Extract the [x, y] coordinate from the center of the cell holding the provided text.  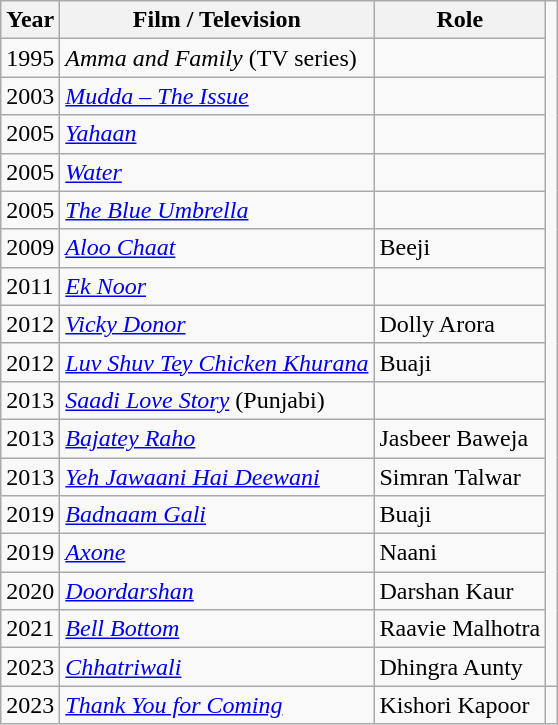
The Blue Umbrella [217, 210]
Film / Television [217, 20]
2021 [30, 629]
2009 [30, 248]
1995 [30, 58]
Aloo Chaat [217, 248]
2011 [30, 286]
Dolly Arora [460, 324]
Role [460, 20]
2003 [30, 96]
Luv Shuv Tey Chicken Khurana [217, 362]
Doordarshan [217, 591]
Beeji [460, 248]
Water [217, 172]
Ek Noor [217, 286]
Thank You for Coming [217, 705]
Year [30, 20]
Simran Talwar [460, 477]
Kishori Kapoor [460, 705]
Dhingra Aunty [460, 667]
Bajatey Raho [217, 438]
Badnaam Gali [217, 515]
Amma and Family (TV series) [217, 58]
Yeh Jawaani Hai Deewani [217, 477]
Mudda – The Issue [217, 96]
Saadi Love Story (Punjabi) [217, 400]
Chhatriwali [217, 667]
2020 [30, 591]
Yahaan [217, 134]
Darshan Kaur [460, 591]
Raavie Malhotra [460, 629]
Naani [460, 553]
Bell Bottom [217, 629]
Jasbeer Baweja [460, 438]
Axone [217, 553]
Vicky Donor [217, 324]
